Extract the [x, y] coordinate from the center of the cell holding the provided text.  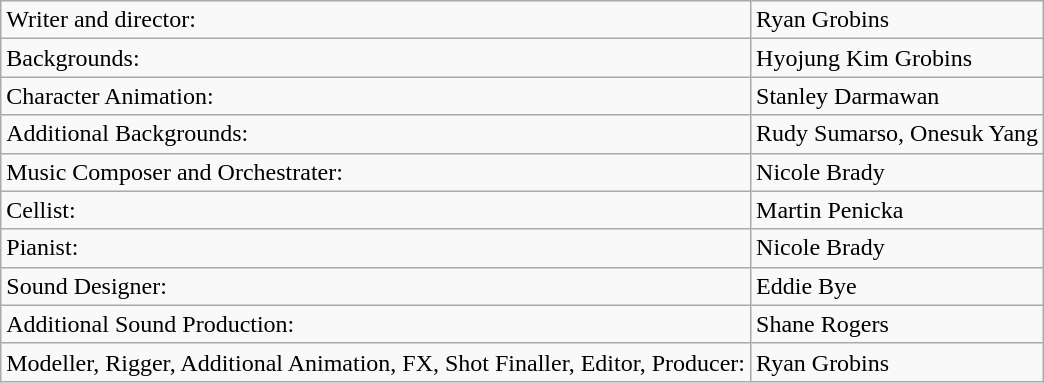
Stanley Darmawan [898, 96]
Hyojung Kim Grobins [898, 58]
Character Animation: [376, 96]
Music Composer and Orchestrater: [376, 172]
Shane Rogers [898, 324]
Pianist: [376, 248]
Cellist: [376, 210]
Sound Designer: [376, 286]
Rudy Sumarso, Onesuk Yang [898, 134]
Additional Sound Production: [376, 324]
Writer and director: [376, 20]
Martin Penicka [898, 210]
Backgrounds: [376, 58]
Additional Backgrounds: [376, 134]
Eddie Bye [898, 286]
Modeller, Rigger, Additional Animation, FX, Shot Finaller, Editor, Producer: [376, 362]
